Locate the cell with the specified text and output its (X, Y) center coordinate. 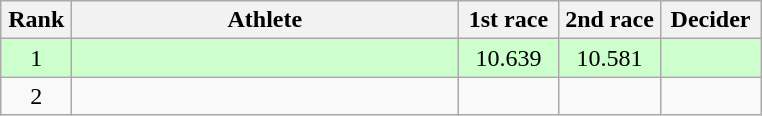
10.639 (508, 58)
Rank (36, 20)
Athlete (265, 20)
1 (36, 58)
1st race (508, 20)
10.581 (610, 58)
2nd race (610, 20)
Decider (710, 20)
2 (36, 96)
